Determine the (x, y) coordinate at the center of the cell enclosing the given text.  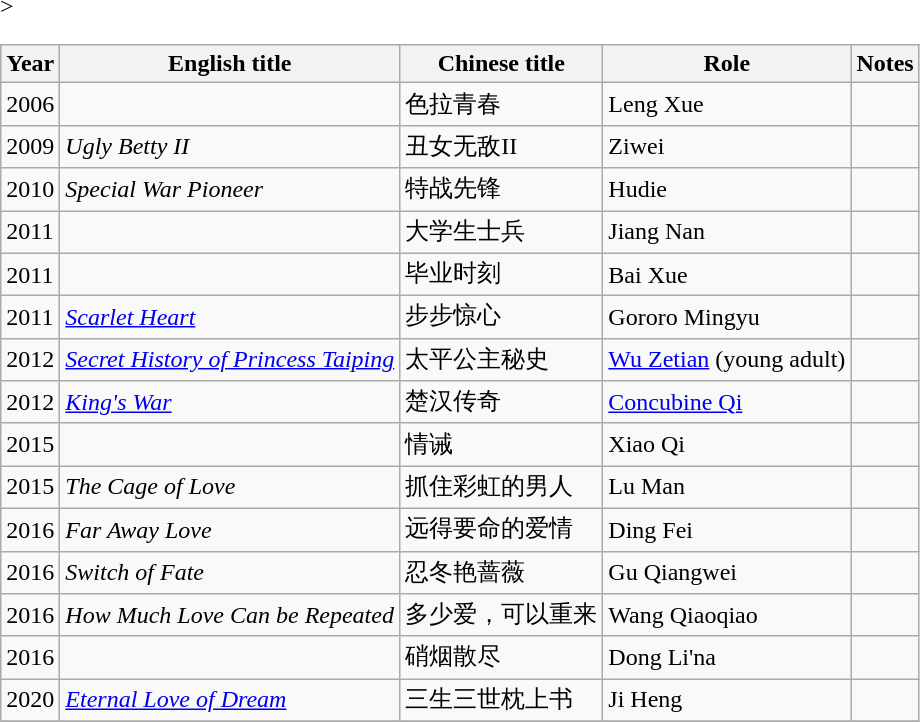
丑女无敌II (502, 146)
Far Away Love (230, 530)
King's War (230, 402)
Scarlet Heart (230, 318)
The Cage of Love (230, 488)
Wu Zetian (young adult) (727, 360)
忍冬艳蔷薇 (502, 572)
Ji Heng (727, 700)
特战先锋 (502, 190)
Ugly Betty II (230, 146)
楚汉传奇 (502, 402)
2020 (30, 700)
大学生士兵 (502, 232)
Secret History of Princess Taiping (230, 360)
Bai Xue (727, 274)
2010 (30, 190)
Dong Li'na (727, 658)
Role (727, 64)
Notes (885, 64)
Xiao Qi (727, 444)
Gu Qiangwei (727, 572)
2006 (30, 104)
Switch of Fate (230, 572)
多少爱，可以重来 (502, 616)
Year (30, 64)
硝烟散尽 (502, 658)
2009 (30, 146)
毕业时刻 (502, 274)
色拉青春 (502, 104)
English title (230, 64)
Special War Pioneer (230, 190)
Concubine Qi (727, 402)
Wang Qiaoqiao (727, 616)
Leng Xue (727, 104)
Ding Fei (727, 530)
Ziwei (727, 146)
抓住彩虹的男人 (502, 488)
太平公主秘史 (502, 360)
Jiang Nan (727, 232)
Eternal Love of Dream (230, 700)
Lu Man (727, 488)
How Much Love Can be Repeated (230, 616)
Gororo Mingyu (727, 318)
Hudie (727, 190)
情诫 (502, 444)
步步惊心 (502, 318)
远得要命的爱情 (502, 530)
Chinese title (502, 64)
三生三世枕上书 (502, 700)
